For the text-containing cell, return its midpoint in [X, Y] coordinate format. 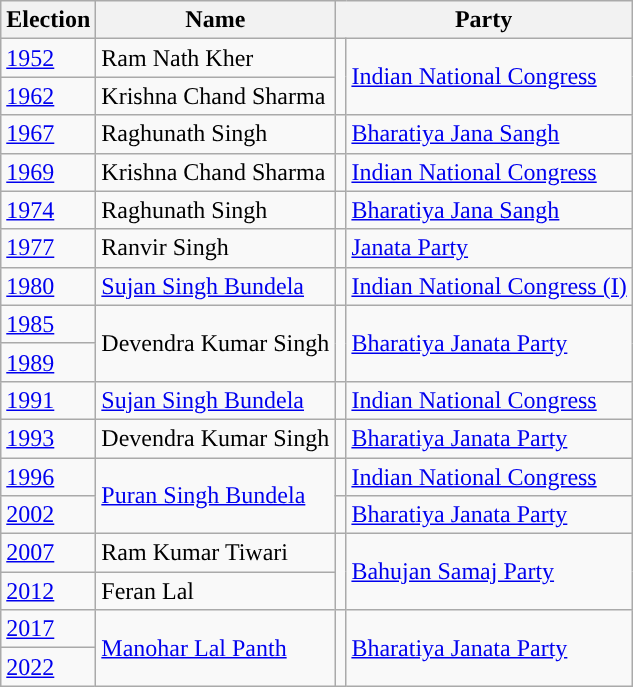
2007 [48, 553]
Puran Singh Bundela [216, 496]
Name [216, 20]
1974 [48, 210]
1991 [48, 400]
1969 [48, 172]
Ram Kumar Tiwari [216, 553]
1993 [48, 438]
1977 [48, 248]
2012 [48, 591]
2002 [48, 515]
2017 [48, 629]
1996 [48, 477]
Party [484, 20]
Ranvir Singh [216, 248]
1980 [48, 286]
1989 [48, 362]
Ram Nath Kher [216, 58]
2022 [48, 667]
1952 [48, 58]
Feran Lal [216, 591]
1962 [48, 96]
Indian National Congress (I) [489, 286]
1985 [48, 324]
Janata Party [489, 248]
Bahujan Samaj Party [489, 572]
1967 [48, 134]
Manohar Lal Panth [216, 648]
Election [48, 20]
